Return [X, Y] of the center of cell containing provided text 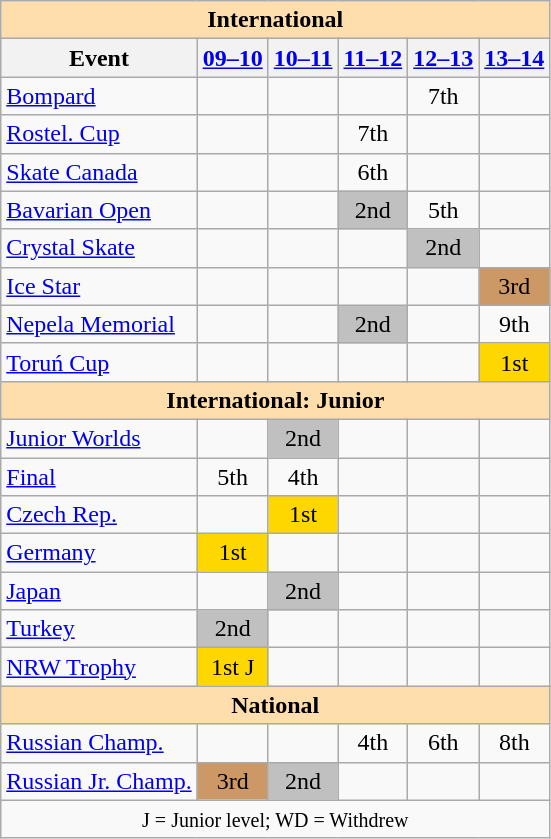
Russian Champ. [99, 743]
10–11 [303, 58]
Toruń Cup [99, 362]
Rostel. Cup [99, 134]
J = Junior level; WD = Withdrew [276, 819]
Bompard [99, 96]
Crystal Skate [99, 248]
8th [514, 743]
Skate Canada [99, 172]
Russian Jr. Champ. [99, 781]
Czech Rep. [99, 515]
11–12 [373, 58]
Bavarian Open [99, 210]
National [276, 705]
International [276, 20]
Nepela Memorial [99, 324]
International: Junior [276, 400]
1st J [232, 667]
Germany [99, 553]
Event [99, 58]
9th [514, 324]
Junior Worlds [99, 438]
Ice Star [99, 286]
12–13 [444, 58]
Turkey [99, 629]
Final [99, 477]
Japan [99, 591]
NRW Trophy [99, 667]
13–14 [514, 58]
09–10 [232, 58]
